Return [x, y] of the center of cell containing provided text 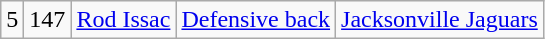
147 [48, 20]
Defensive back [256, 20]
5 [12, 20]
Rod Issac [124, 20]
Jacksonville Jaguars [440, 20]
